Pinpoint the cell where the given text exists, returning its (X, Y) midpoint coordinate. 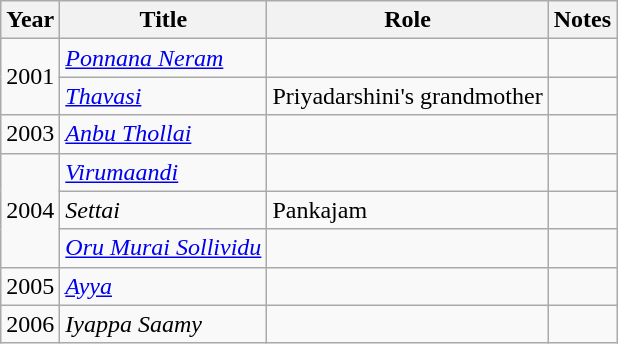
Ponnana Neram (164, 58)
Notes (582, 20)
Ayya (164, 286)
2006 (30, 324)
Priyadarshini's grandmother (408, 96)
Settai (164, 210)
2004 (30, 210)
Virumaandi (164, 172)
Title (164, 20)
Anbu Thollai (164, 134)
Iyappa Saamy (164, 324)
2001 (30, 77)
Oru Murai Sollividu (164, 248)
Role (408, 20)
2005 (30, 286)
2003 (30, 134)
Thavasi (164, 96)
Year (30, 20)
Pankajam (408, 210)
